Detect which cell encompasses the target text, then output its (X, Y) center coordinate. 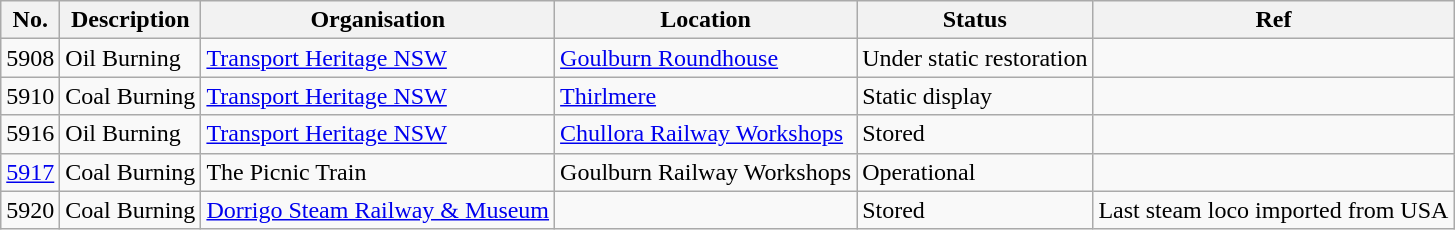
5917 (30, 172)
Operational (975, 172)
Last steam loco imported from USA (1274, 210)
Under static restoration (975, 58)
5910 (30, 96)
5908 (30, 58)
Chullora Railway Workshops (706, 134)
Goulburn Roundhouse (706, 58)
Static display (975, 96)
5920 (30, 210)
Ref (1274, 20)
No. (30, 20)
5916 (30, 134)
Goulburn Railway Workshops (706, 172)
Description (130, 20)
Thirlmere (706, 96)
Dorrigo Steam Railway & Museum (378, 210)
Location (706, 20)
Status (975, 20)
Organisation (378, 20)
The Picnic Train (378, 172)
